Find where the given text appears and provide that cell's center as [X, Y] coordinate. 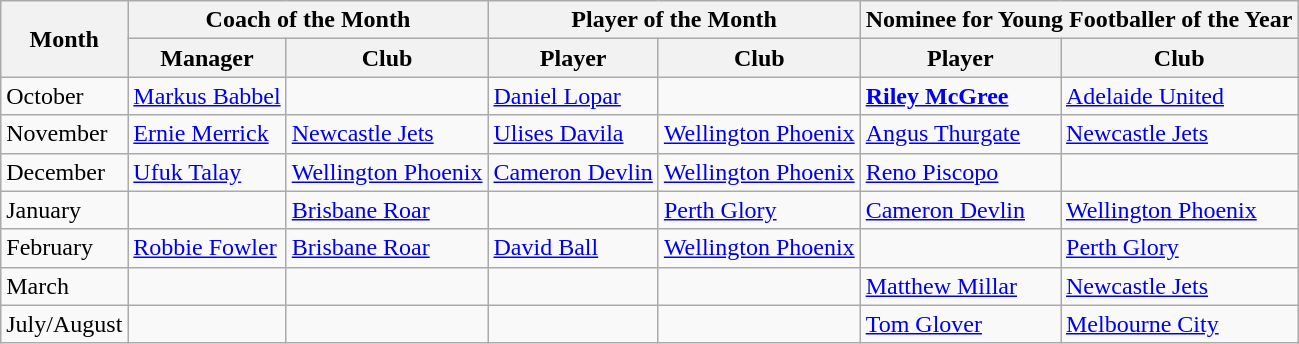
January [64, 210]
Robbie Fowler [207, 248]
Ulises Davila [573, 134]
Melbourne City [1178, 324]
Coach of the Month [308, 20]
David Ball [573, 248]
Adelaide United [1178, 96]
October [64, 96]
Month [64, 39]
July/August [64, 324]
Riley McGree [960, 96]
Player of the Month [674, 20]
Nominee for Young Footballer of the Year [1079, 20]
Ufuk Talay [207, 172]
Ernie Merrick [207, 134]
Matthew Millar [960, 286]
Tom Glover [960, 324]
February [64, 248]
Angus Thurgate [960, 134]
Daniel Lopar [573, 96]
November [64, 134]
March [64, 286]
Manager [207, 58]
Reno Piscopo [960, 172]
Markus Babbel [207, 96]
December [64, 172]
